Return the [x, y] coordinate for the center point of the cell that contains the specified text.  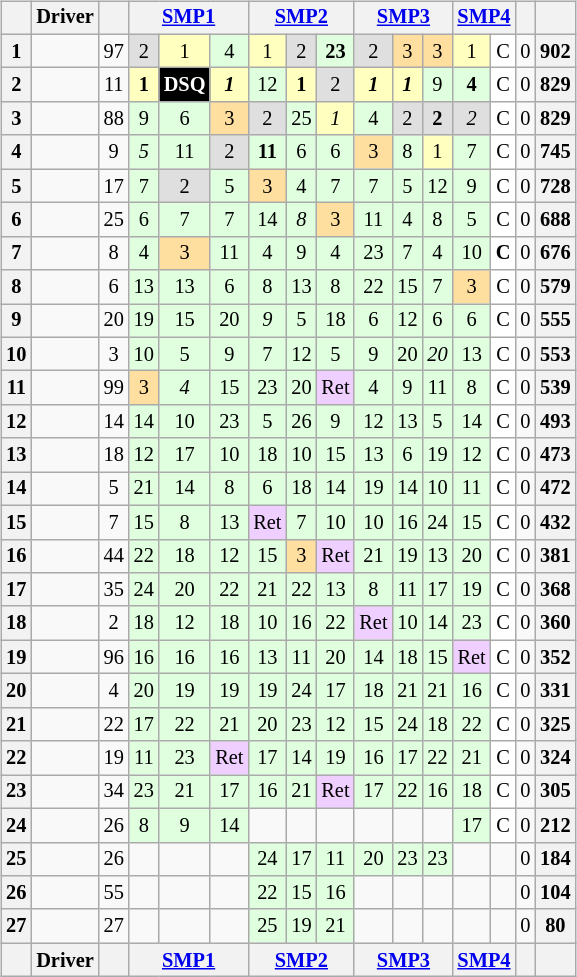
99 [114, 388]
902 [555, 51]
472 [555, 489]
381 [555, 556]
688 [555, 220]
88 [114, 119]
DSQ [185, 85]
55 [114, 893]
539 [555, 388]
44 [114, 556]
34 [114, 792]
324 [555, 758]
35 [114, 590]
555 [555, 321]
96 [114, 657]
104 [555, 893]
184 [555, 859]
473 [555, 455]
325 [555, 724]
579 [555, 287]
493 [555, 422]
352 [555, 657]
360 [555, 623]
212 [555, 825]
745 [555, 152]
368 [555, 590]
97 [114, 51]
305 [555, 792]
553 [555, 354]
728 [555, 186]
80 [555, 926]
331 [555, 691]
676 [555, 253]
432 [555, 522]
